From the cell containing the given text, extract its center point as (X, Y) coordinate. 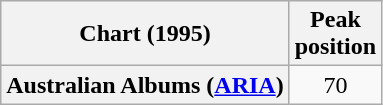
Australian Albums (ARIA) (145, 85)
Peakposition (335, 34)
Chart (1995) (145, 34)
70 (335, 85)
